Return [X, Y] of the center of cell containing provided text 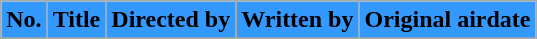
Directed by [171, 20]
Written by [298, 20]
Title [76, 20]
No. [24, 20]
Original airdate [448, 20]
